Extract the [X, Y] coordinate from the center of the cell holding the provided text.  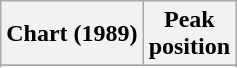
Peakposition [189, 34]
Chart (1989) [72, 34]
